Capture the cell that displays the provided text and extract its (X, Y) central coordinate. 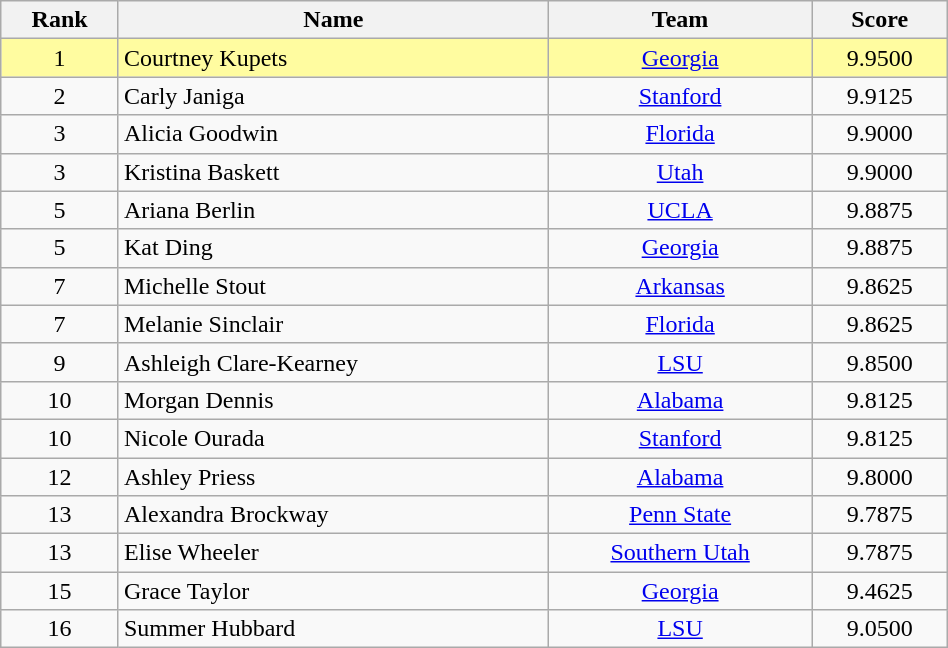
Nicole Ourada (333, 438)
Summer Hubbard (333, 629)
Southern Utah (680, 553)
UCLA (680, 210)
15 (60, 591)
Alexandra Brockway (333, 515)
Morgan Dennis (333, 400)
9.8500 (880, 362)
Ariana Berlin (333, 210)
Utah (680, 172)
1 (60, 58)
Grace Taylor (333, 591)
Carly Janiga (333, 96)
2 (60, 96)
Team (680, 20)
Ashley Priess (333, 477)
Name (333, 20)
9 (60, 362)
Courtney Kupets (333, 58)
9.8000 (880, 477)
Kristina Baskett (333, 172)
Score (880, 20)
9.9500 (880, 58)
12 (60, 477)
Michelle Stout (333, 286)
Kat Ding (333, 248)
9.0500 (880, 629)
Ashleigh Clare-Kearney (333, 362)
9.4625 (880, 591)
Melanie Sinclair (333, 324)
Elise Wheeler (333, 553)
16 (60, 629)
Penn State (680, 515)
Arkansas (680, 286)
Alicia Goodwin (333, 134)
Rank (60, 20)
9.9125 (880, 96)
